Determine the [x, y] coordinate at the center of the cell enclosing the given text.  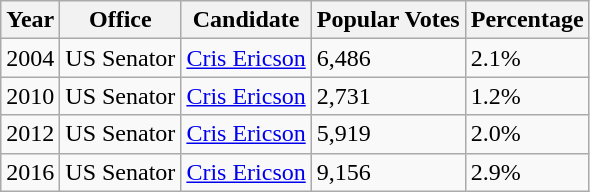
Percentage [527, 20]
1.2% [527, 96]
2.1% [527, 58]
2,731 [388, 96]
2010 [30, 96]
Office [120, 20]
5,919 [388, 134]
2016 [30, 172]
Year [30, 20]
Popular Votes [388, 20]
6,486 [388, 58]
2012 [30, 134]
2.9% [527, 172]
2.0% [527, 134]
9,156 [388, 172]
Candidate [246, 20]
2004 [30, 58]
